Return (X, Y) of the center of cell containing provided text 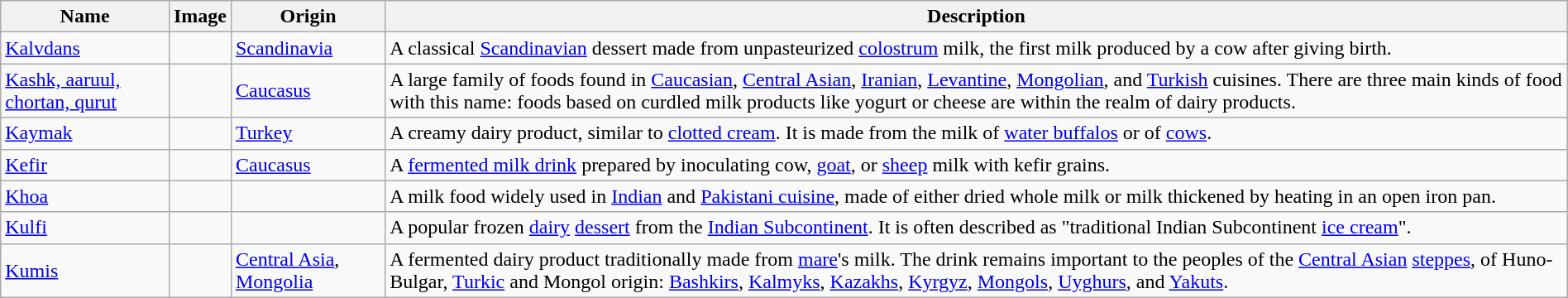
Turkey (308, 133)
Khoa (85, 196)
Scandinavia (308, 48)
A classical Scandinavian dessert made from unpasteurized colostrum milk, the first milk produced by a cow after giving birth. (977, 48)
A creamy dairy product, similar to clotted cream. It is made from the milk of water buffalos or of cows. (977, 133)
Kumis (85, 270)
A popular frozen dairy dessert from the Indian Subcontinent. It is often described as "traditional Indian Subcontinent ice cream". (977, 228)
A milk food widely used in Indian and Pakistani cuisine, made of either dried whole milk or milk thickened by heating in an open iron pan. (977, 196)
Kefir (85, 165)
Kalvdans (85, 48)
Kaymak (85, 133)
Name (85, 17)
Origin (308, 17)
Kashk, aaruul, chortan, qurut (85, 91)
Description (977, 17)
Image (200, 17)
A fermented milk drink prepared by inoculating cow, goat, or sheep milk with kefir grains. (977, 165)
Central Asia, Mongolia (308, 270)
Kulfi (85, 228)
